Find where the given text appears and provide that cell's center as (X, Y) coordinate. 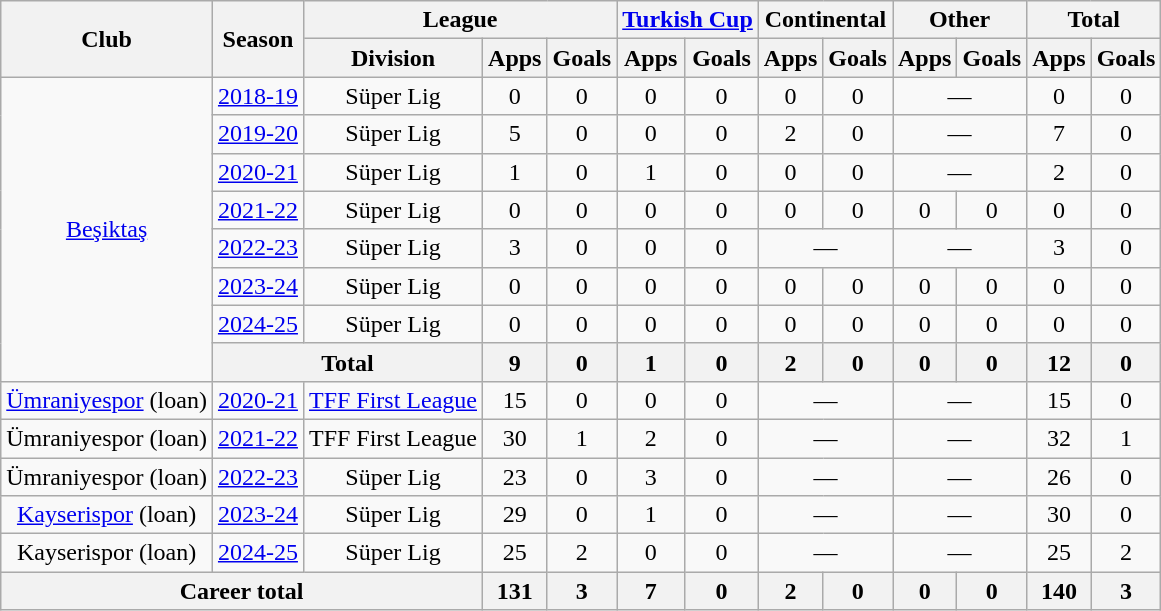
131 (515, 591)
32 (1059, 438)
140 (1059, 591)
Club (107, 39)
2019-20 (258, 134)
Beşiktaş (107, 229)
Division (392, 58)
Other (959, 20)
9 (515, 362)
29 (515, 515)
Turkish Cup (688, 20)
2018-19 (258, 96)
League (460, 20)
Career total (242, 591)
Season (258, 39)
Continental (825, 20)
26 (1059, 477)
5 (515, 134)
23 (515, 477)
12 (1059, 362)
